Provide the (x, y) coordinate of the cell's center where the given text is located.  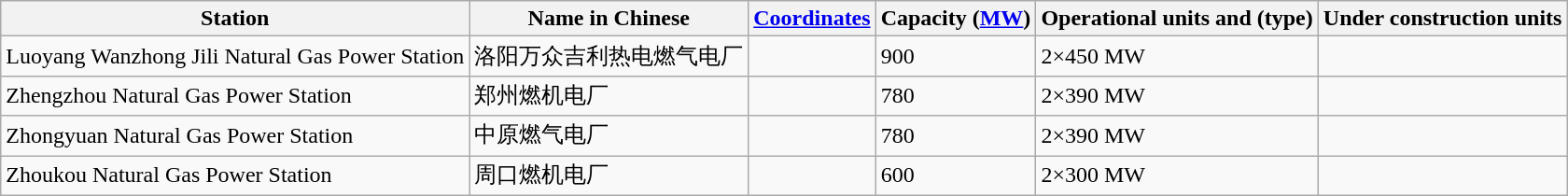
Station (235, 19)
洛阳万众吉利热电燃气电厂 (609, 56)
Zhengzhou Natural Gas Power Station (235, 95)
郑州燃机电厂 (609, 95)
Under construction units (1443, 19)
中原燃气电厂 (609, 136)
Zhoukou Natural Gas Power Station (235, 175)
Zhongyuan Natural Gas Power Station (235, 136)
Operational units and (type) (1177, 19)
Coordinates (812, 19)
900 (956, 56)
2×450 MW (1177, 56)
周口燃机电厂 (609, 175)
Name in Chinese (609, 19)
Capacity (MW) (956, 19)
Luoyang Wanzhong Jili Natural Gas Power Station (235, 56)
2×300 MW (1177, 175)
600 (956, 175)
